Detect which cell encompasses the target text, then output its [x, y] center coordinate. 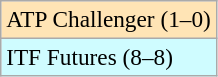
ATP Challenger (1–0) [108, 19]
ITF Futures (8–8) [108, 57]
